Capture the cell that displays the provided text and extract its [X, Y] central coordinate. 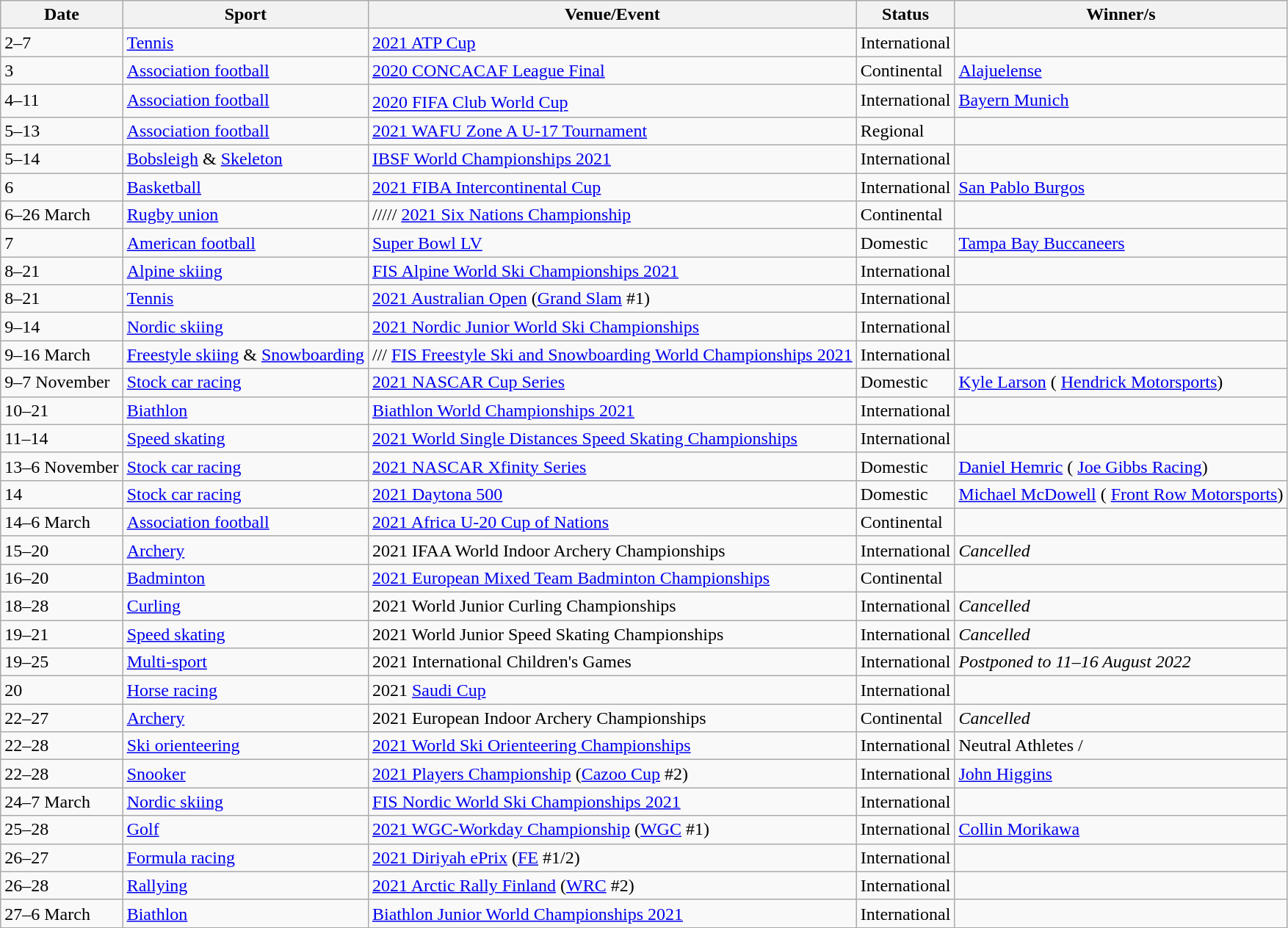
Alajuelense [1121, 70]
2021 Arctic Rally Finland (WRC #2) [612, 885]
Date [62, 15]
Alpine skiing [245, 271]
2021 NASCAR Cup Series [612, 383]
5–13 [62, 131]
Super Bowl LV [612, 243]
Sport [245, 15]
6 [62, 187]
14 [62, 494]
San Pablo Burgos [1121, 187]
Rugby union [245, 215]
2021 World Junior Speed Skating Championships [612, 634]
Biathlon Junior World Championships 2021 [612, 913]
2021 Daytona 500 [612, 494]
2021 Australian Open (Grand Slam #1) [612, 299]
Regional [905, 131]
11–14 [62, 438]
4–11 [62, 101]
2021 FIBA Intercontinental Cup [612, 187]
Horse racing [245, 690]
IBSF World Championships 2021 [612, 159]
Curling [245, 606]
2021 Nordic Junior World Ski Championships [612, 327]
/// FIS Freestyle Ski and Snowboarding World Championships 2021 [612, 355]
19–25 [62, 662]
FIS Nordic World Ski Championships 2021 [612, 802]
27–6 March [62, 913]
Winner/s [1121, 15]
25–28 [62, 830]
16–20 [62, 578]
7 [62, 243]
Collin Morikawa [1121, 830]
22–27 [62, 718]
14–6 March [62, 522]
2020 FIFA Club World Cup [612, 101]
2021 World Junior Curling Championships [612, 606]
Snooker [245, 774]
Multi-sport [245, 662]
2021 World Ski Orienteering Championships [612, 746]
///// 2021 Six Nations Championship [612, 215]
2021 Diriyah ePrix (FE #1/2) [612, 858]
2021 Africa U-20 Cup of Nations [612, 522]
Venue/Event [612, 15]
26–28 [62, 885]
Golf [245, 830]
2021 ATP Cup [612, 43]
18–28 [62, 606]
FIS Alpine World Ski Championships 2021 [612, 271]
Freestyle skiing & Snowboarding [245, 355]
6–26 March [62, 215]
2021 World Single Distances Speed Skating Championships [612, 438]
Basketball [245, 187]
15–20 [62, 550]
3 [62, 70]
2021 WGC-Workday Championship (WGC #1) [612, 830]
9–16 March [62, 355]
9–7 November [62, 383]
2021 WAFU Zone A U-17 Tournament [612, 131]
American football [245, 243]
9–14 [62, 327]
Badminton [245, 578]
Formula racing [245, 858]
24–7 March [62, 802]
Ski orienteering [245, 746]
Michael McDowell ( Front Row Motorsports) [1121, 494]
Kyle Larson ( Hendrick Motorsports) [1121, 383]
Rallying [245, 885]
2020 CONCACAF League Final [612, 70]
Postponed to 11–16 August 2022 [1121, 662]
20 [62, 690]
2021 European Indoor Archery Championships [612, 718]
13–6 November [62, 466]
2021 Saudi Cup [612, 690]
Daniel Hemric ( Joe Gibbs Racing) [1121, 466]
19–21 [62, 634]
2–7 [62, 43]
Status [905, 15]
2021 Players Championship (Cazoo Cup #2) [612, 774]
2021 IFAA World Indoor Archery Championships [612, 550]
2021 International Children's Games [612, 662]
Tampa Bay Buccaneers [1121, 243]
2021 NASCAR Xfinity Series [612, 466]
Biathlon World Championships 2021 [612, 410]
Bayern Munich [1121, 101]
Bobsleigh & Skeleton [245, 159]
Neutral Athletes / [1121, 746]
John Higgins [1121, 774]
2021 European Mixed Team Badminton Championships [612, 578]
5–14 [62, 159]
10–21 [62, 410]
26–27 [62, 858]
